Find where the given text appears and provide that cell's center as (X, Y) coordinate. 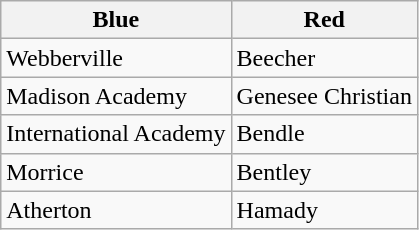
Bendle (324, 134)
Madison Academy (116, 96)
Red (324, 20)
Hamady (324, 210)
Morrice (116, 172)
Atherton (116, 210)
Beecher (324, 58)
Bentley (324, 172)
Blue (116, 20)
International Academy (116, 134)
Genesee Christian (324, 96)
Webberville (116, 58)
